Find where the given text appears and provide that cell's center as (x, y) coordinate. 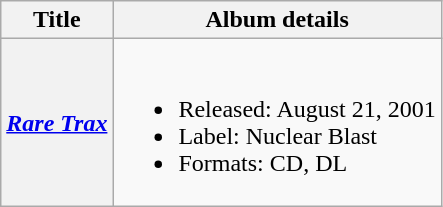
Album details (277, 20)
Title (57, 20)
Rare Trax (57, 122)
Released: August 21, 2001Label: Nuclear BlastFormats: CD, DL (277, 122)
